Scan for the cell matching the given text and deliver its (x, y) coordinate at center. 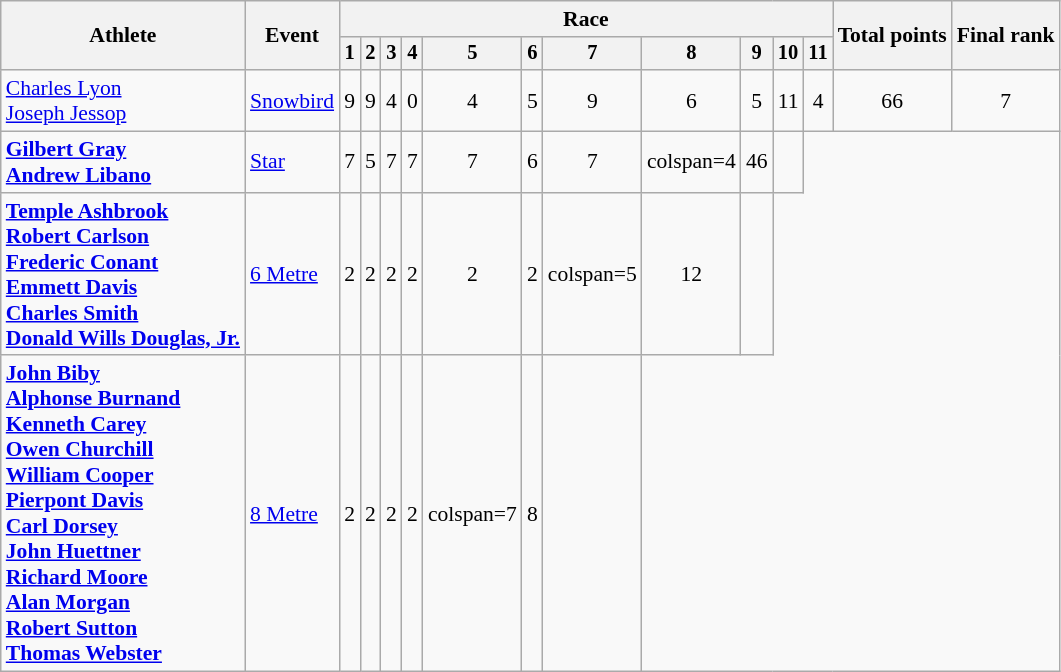
66 (892, 100)
1 (350, 54)
colspan=4 (692, 162)
10 (788, 54)
12 (692, 274)
Charles LyonJoseph Jessop (123, 100)
8 Metre (292, 514)
Race (586, 19)
Star (292, 162)
Event (292, 36)
0 (412, 100)
46 (757, 162)
Temple AshbrookRobert CarlsonFrederic ConantEmmett DavisCharles SmithDonald Wills Douglas, Jr. (123, 274)
Total points (892, 36)
Snowbird (292, 100)
Athlete (123, 36)
colspan=5 (592, 274)
colspan=7 (472, 514)
Gilbert GrayAndrew Libano (123, 162)
6 Metre (292, 274)
3 (392, 54)
Final rank (1006, 36)
